Capture the cell that displays the provided text and extract its [x, y] central coordinate. 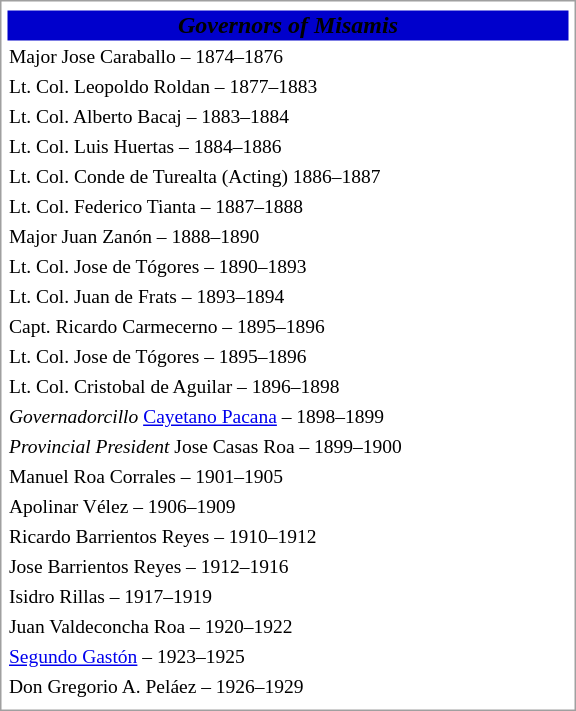
Governadorcillo Cayetano Pacana – 1898–1899 [288, 418]
Provincial President Jose Casas Roa – 1899–1900 [288, 448]
Major Juan Zanón – 1888–1890 [288, 238]
Lt. Col. Conde de Turealta (Acting) 1886–1887 [288, 178]
Isidro Rillas – 1917–1919 [288, 598]
Manuel Roa Corrales – 1901–1905 [288, 478]
Lt. Col. Jose de Tógores – 1890–1893 [288, 268]
Lt. Col. Jose de Tógores – 1895–1896 [288, 358]
Don Gregorio A. Peláez – 1926–1929 [288, 688]
Major Jose Caraballo – 1874–1876 [288, 58]
Apolinar Vélez – 1906–1909 [288, 508]
Juan Valdeconcha Roa – 1920–1922 [288, 628]
Lt. Col. Federico Tianta – 1887–1888 [288, 208]
Lt. Col. Luis Huertas – 1884–1886 [288, 148]
Ricardo Barrientos Reyes – 1910–1912 [288, 538]
Lt. Col. Alberto Bacaj – 1883–1884 [288, 118]
Lt. Col. Leopoldo Roldan – 1877–1883 [288, 88]
Lt. Col. Cristobal de Aguilar – 1896–1898 [288, 388]
Capt. Ricardo Carmecerno – 1895–1896 [288, 328]
Jose Barrientos Reyes – 1912–1916 [288, 568]
Lt. Col. Juan de Frats – 1893–1894 [288, 298]
Segundo Gastón – 1923–1925 [288, 658]
Governors of Misamis [288, 25]
